Capture the cell that displays the provided text and extract its [x, y] central coordinate. 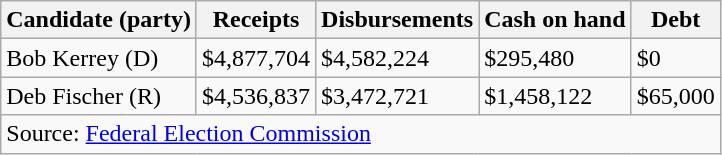
Receipts [256, 20]
$0 [676, 58]
Candidate (party) [99, 20]
Disbursements [398, 20]
$3,472,721 [398, 96]
Source: Federal Election Commission [360, 134]
Cash on hand [555, 20]
$4,582,224 [398, 58]
Deb Fischer (R) [99, 96]
$65,000 [676, 96]
$295,480 [555, 58]
Debt [676, 20]
$4,536,837 [256, 96]
$4,877,704 [256, 58]
Bob Kerrey (D) [99, 58]
$1,458,122 [555, 96]
